Search for the cell housing the specified text and yield its [X, Y] center coordinate. 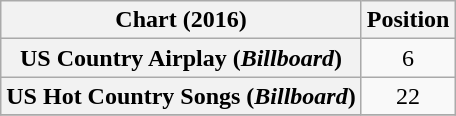
6 [408, 58]
22 [408, 96]
US Hot Country Songs (Billboard) [181, 96]
Chart (2016) [181, 20]
Position [408, 20]
US Country Airplay (Billboard) [181, 58]
